Capture the cell that displays the provided text and extract its [x, y] central coordinate. 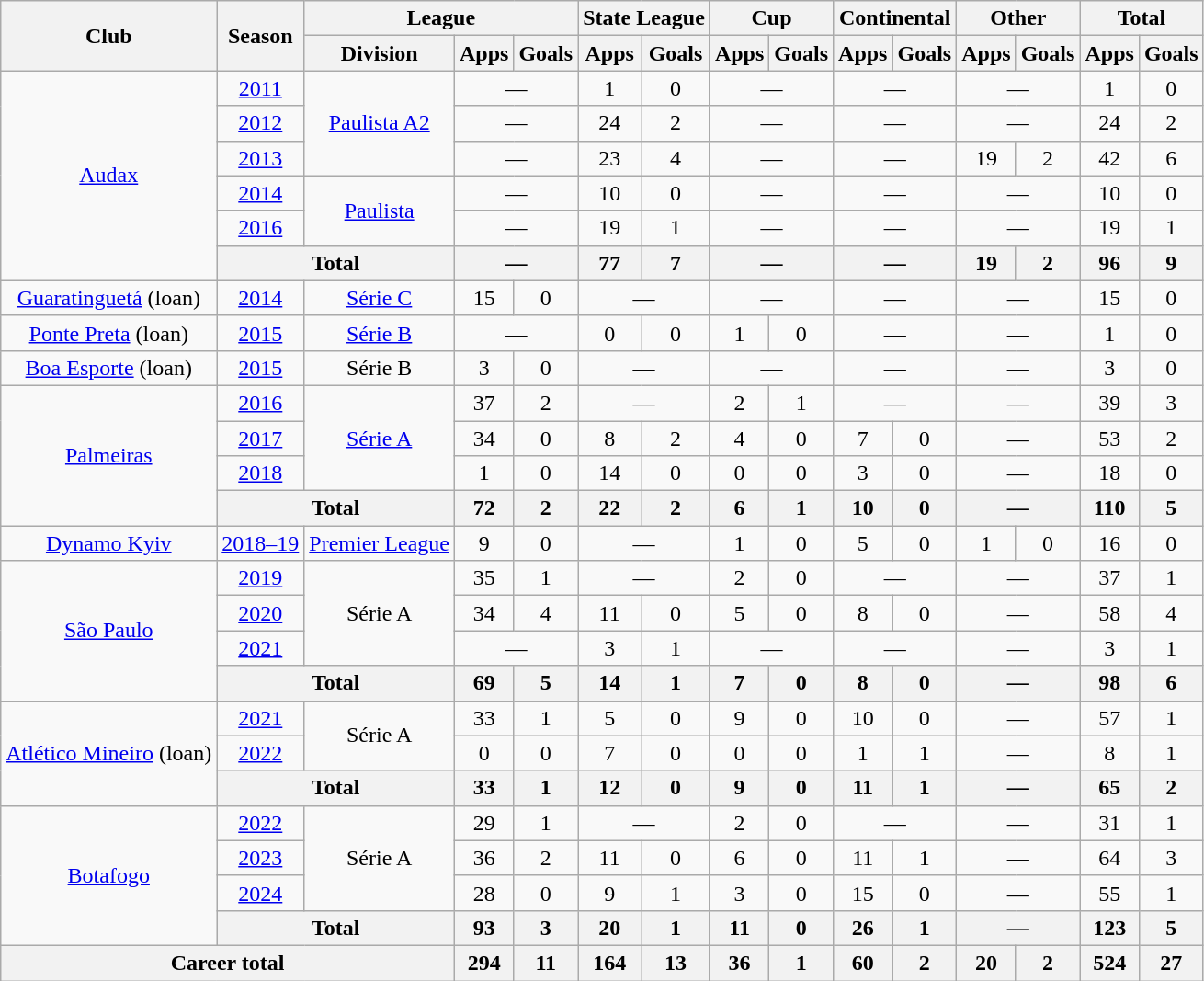
Atlético Mineiro (loan) [108, 753]
23 [610, 158]
2012 [261, 123]
Career total [228, 963]
Guaratinguetá (loan) [108, 298]
State League [644, 18]
Boa Esporte (loan) [108, 368]
31 [1109, 823]
65 [1109, 788]
2017 [261, 439]
69 [483, 683]
42 [1109, 158]
Club [108, 36]
Ponte Preta (loan) [108, 333]
12 [610, 788]
Audax [108, 176]
22 [610, 508]
53 [1109, 439]
29 [483, 823]
123 [1109, 928]
60 [863, 963]
2011 [261, 88]
18 [1109, 473]
League [441, 18]
Season [261, 36]
2020 [261, 613]
28 [483, 893]
26 [863, 928]
13 [676, 963]
Série C [380, 298]
98 [1109, 683]
16 [1109, 543]
96 [1109, 263]
Paulista A2 [380, 123]
Premier League [380, 543]
Paulista [380, 211]
35 [483, 578]
Botafogo [108, 875]
294 [483, 963]
64 [1109, 858]
São Paulo [108, 631]
2019 [261, 578]
55 [1109, 893]
39 [1109, 403]
58 [1109, 613]
164 [610, 963]
27 [1171, 963]
Dynamo Kyiv [108, 543]
Division [380, 53]
2018–19 [261, 543]
2013 [261, 158]
57 [1109, 718]
2018 [261, 473]
2023 [261, 858]
Palmeiras [108, 455]
2024 [261, 893]
524 [1109, 963]
Continental [895, 18]
Cup [771, 18]
Other [1018, 18]
77 [610, 263]
93 [483, 928]
72 [483, 508]
110 [1109, 508]
